Identify which cell holds the provided text, then report its (x, y) central coordinate. 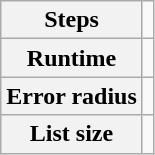
List size (72, 134)
Steps (72, 20)
Error radius (72, 96)
Runtime (72, 58)
